Provide the [X, Y] coordinate of the cell's center where the given text is located.  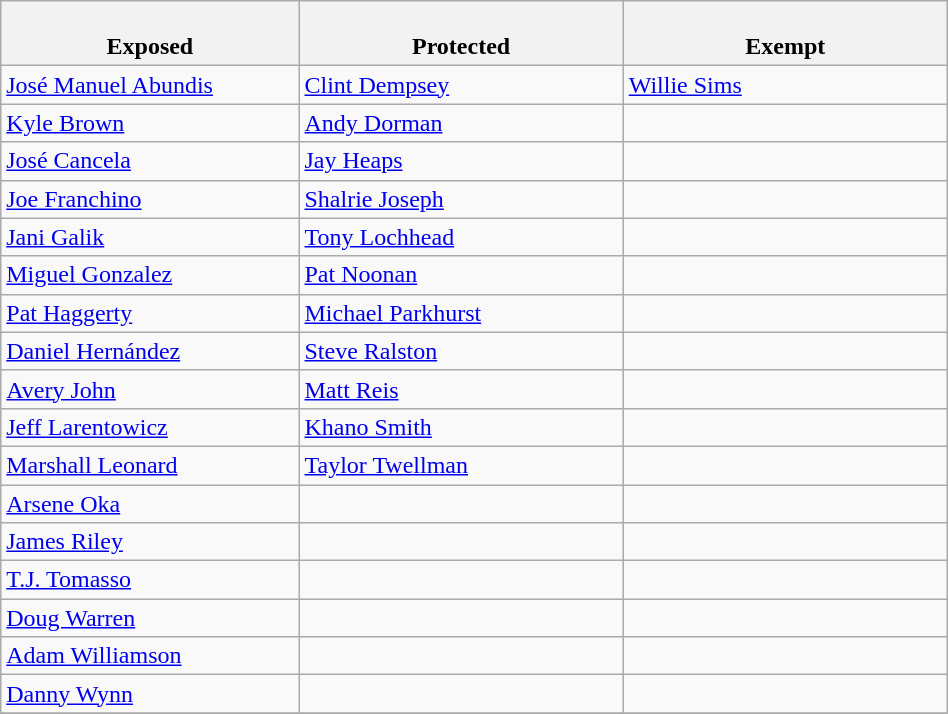
Michael Parkhurst [461, 313]
Willie Sims [785, 85]
Exposed [150, 34]
Danny Wynn [150, 694]
Pat Noonan [461, 275]
Kyle Brown [150, 123]
José Cancela [150, 161]
Miguel Gonzalez [150, 275]
Taylor Twellman [461, 465]
Daniel Hernández [150, 351]
Protected [461, 34]
Adam Williamson [150, 656]
Doug Warren [150, 618]
Clint Dempsey [461, 85]
Shalrie Joseph [461, 199]
Khano Smith [461, 427]
T.J. Tomasso [150, 580]
Avery John [150, 389]
James Riley [150, 542]
Jay Heaps [461, 161]
Jeff Larentowicz [150, 427]
Jani Galik [150, 237]
Pat Haggerty [150, 313]
Exempt [785, 34]
Matt Reis [461, 389]
José Manuel Abundis [150, 85]
Tony Lochhead [461, 237]
Andy Dorman [461, 123]
Marshall Leonard [150, 465]
Arsene Oka [150, 503]
Joe Franchino [150, 199]
Steve Ralston [461, 351]
